Extract the [x, y] coordinate from the center of the cell holding the provided text.  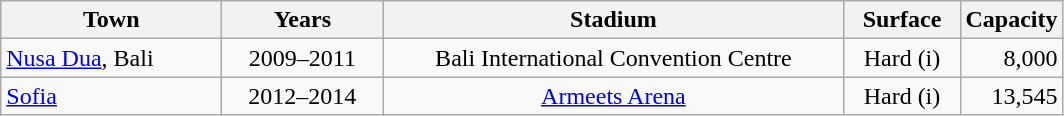
13,545 [1012, 96]
Capacity [1012, 20]
2009–2011 [302, 58]
Bali International Convention Centre [614, 58]
2012–2014 [302, 96]
Sofia [112, 96]
Nusa Dua, Bali [112, 58]
8,000 [1012, 58]
Stadium [614, 20]
Surface [902, 20]
Armeets Arena [614, 96]
Town [112, 20]
Years [302, 20]
